Find where the given text appears and provide that cell's center as [x, y] coordinate. 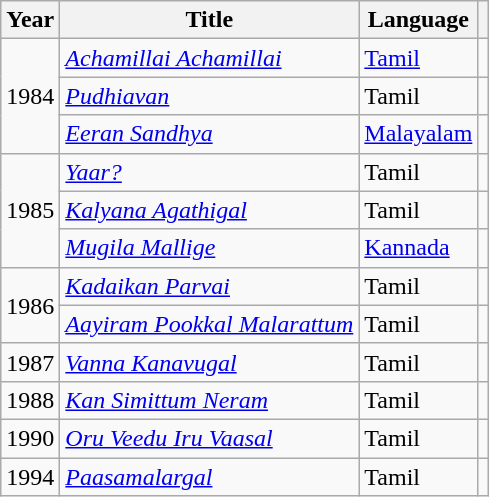
1994 [30, 477]
Kadaikan Parvai [210, 286]
Kalyana Agathigal [210, 210]
Paasamalargal [210, 477]
Vanna Kanavugal [210, 362]
Kan Simittum Neram [210, 400]
Language [418, 20]
Yaar? [210, 172]
1990 [30, 438]
Mugila Mallige [210, 248]
Kannada [418, 248]
1987 [30, 362]
1985 [30, 210]
Year [30, 20]
Pudhiavan [210, 96]
Aayiram Pookkal Malarattum [210, 324]
Title [210, 20]
Achamillai Achamillai [210, 58]
Oru Veedu Iru Vaasal [210, 438]
1988 [30, 400]
Eeran Sandhya [210, 134]
1986 [30, 305]
Malayalam [418, 134]
1984 [30, 96]
